Extract the [x, y] coordinate from the center of the cell holding the provided text.  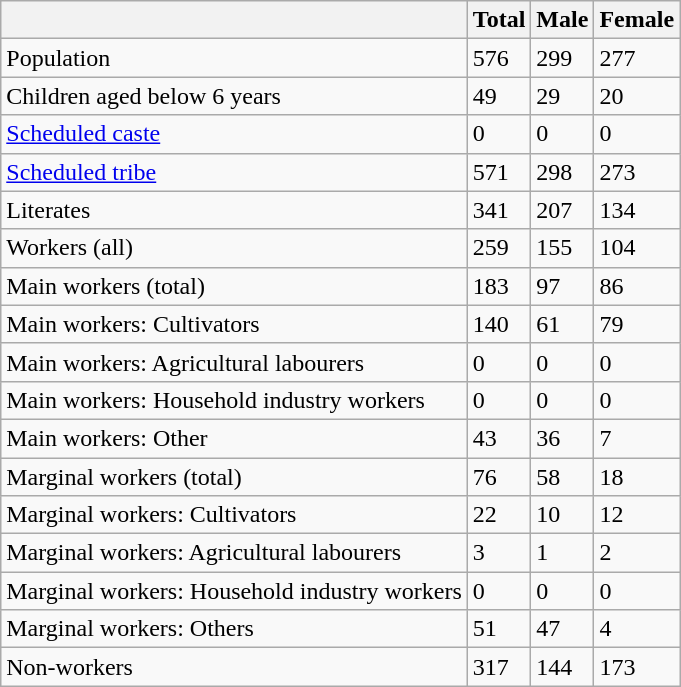
Main workers: Other [234, 438]
49 [499, 96]
277 [637, 58]
Population [234, 58]
51 [499, 629]
104 [637, 248]
571 [499, 172]
Total [499, 20]
20 [637, 96]
155 [562, 248]
144 [562, 667]
1 [562, 553]
43 [499, 438]
18 [637, 477]
Children aged below 6 years [234, 96]
97 [562, 286]
Marginal workers: Household industry workers [234, 591]
86 [637, 286]
317 [499, 667]
22 [499, 515]
140 [499, 324]
Main workers (total) [234, 286]
Female [637, 20]
Non-workers [234, 667]
47 [562, 629]
173 [637, 667]
3 [499, 553]
4 [637, 629]
134 [637, 210]
7 [637, 438]
207 [562, 210]
299 [562, 58]
10 [562, 515]
79 [637, 324]
341 [499, 210]
36 [562, 438]
Marginal workers (total) [234, 477]
Marginal workers: Cultivators [234, 515]
Literates [234, 210]
Main workers: Household industry workers [234, 400]
29 [562, 96]
12 [637, 515]
Male [562, 20]
298 [562, 172]
Scheduled tribe [234, 172]
58 [562, 477]
259 [499, 248]
Marginal workers: Agricultural labourers [234, 553]
61 [562, 324]
Main workers: Agricultural labourers [234, 362]
183 [499, 286]
2 [637, 553]
Main workers: Cultivators [234, 324]
273 [637, 172]
Marginal workers: Others [234, 629]
Scheduled caste [234, 134]
76 [499, 477]
576 [499, 58]
Workers (all) [234, 248]
